Detect which cell encompasses the target text, then output its [X, Y] center coordinate. 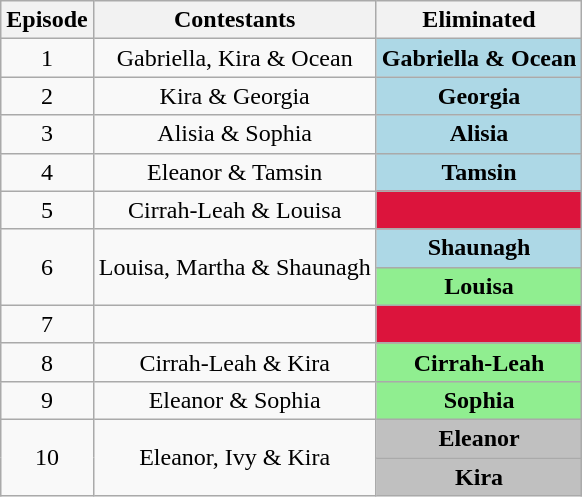
Kira [479, 477]
Eleanor [479, 438]
2 [47, 96]
Georgia [479, 96]
5 [47, 210]
Alisia [479, 134]
6 [47, 267]
Tamsin [479, 172]
4 [47, 172]
Episode [47, 20]
Cirrah-Leah [479, 362]
3 [47, 134]
8 [47, 362]
Gabriella, Kira & Ocean [234, 58]
Cirrah-Leah & Kira [234, 362]
Contestants [234, 20]
Gabriella & Ocean [479, 58]
Eliminated [479, 20]
9 [47, 400]
Alisia & Sophia [234, 134]
Eleanor & Tamsin [234, 172]
Eleanor & Sophia [234, 400]
7 [47, 324]
Louisa, Martha & Shaunagh [234, 267]
10 [47, 457]
Sophia [479, 400]
Cirrah-Leah & Louisa [234, 210]
Eleanor, Ivy & Kira [234, 457]
Shaunagh [479, 248]
Louisa [479, 286]
Kira & Georgia [234, 96]
1 [47, 58]
